Return the [X, Y] coordinate for the center point of the cell that contains the specified text.  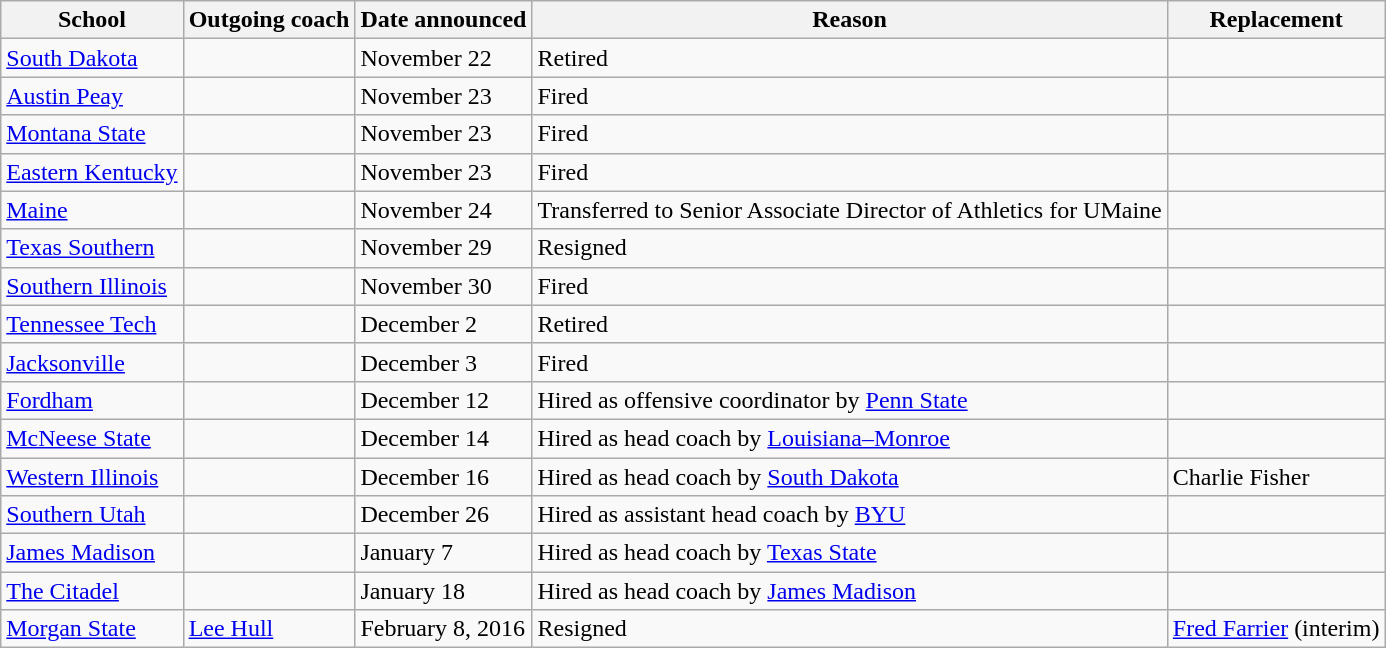
Date announced [444, 20]
South Dakota [92, 58]
Hired as head coach by James Madison [850, 591]
February 8, 2016 [444, 629]
December 26 [444, 515]
November 22 [444, 58]
Austin Peay [92, 96]
Hired as head coach by Texas State [850, 553]
Tennessee Tech [92, 324]
Southern Utah [92, 515]
December 3 [444, 362]
Hired as head coach by Louisiana–Monroe [850, 438]
Montana State [92, 134]
Eastern Kentucky [92, 172]
Fred Farrier (interim) [1276, 629]
Replacement [1276, 20]
January 18 [444, 591]
Lee Hull [269, 629]
December 14 [444, 438]
Fordham [92, 400]
Western Illinois [92, 477]
November 24 [444, 210]
Maine [92, 210]
December 16 [444, 477]
Hired as assistant head coach by BYU [850, 515]
McNeese State [92, 438]
The Citadel [92, 591]
Hired as offensive coordinator by Penn State [850, 400]
January 7 [444, 553]
Reason [850, 20]
Outgoing coach [269, 20]
James Madison [92, 553]
Morgan State [92, 629]
Southern Illinois [92, 286]
November 30 [444, 286]
Charlie Fisher [1276, 477]
Texas Southern [92, 248]
Hired as head coach by South Dakota [850, 477]
Transferred to Senior Associate Director of Athletics for UMaine [850, 210]
December 2 [444, 324]
December 12 [444, 400]
School [92, 20]
November 29 [444, 248]
Jacksonville [92, 362]
